Output the [x, y] coordinate of the center of the cell containing the given text.  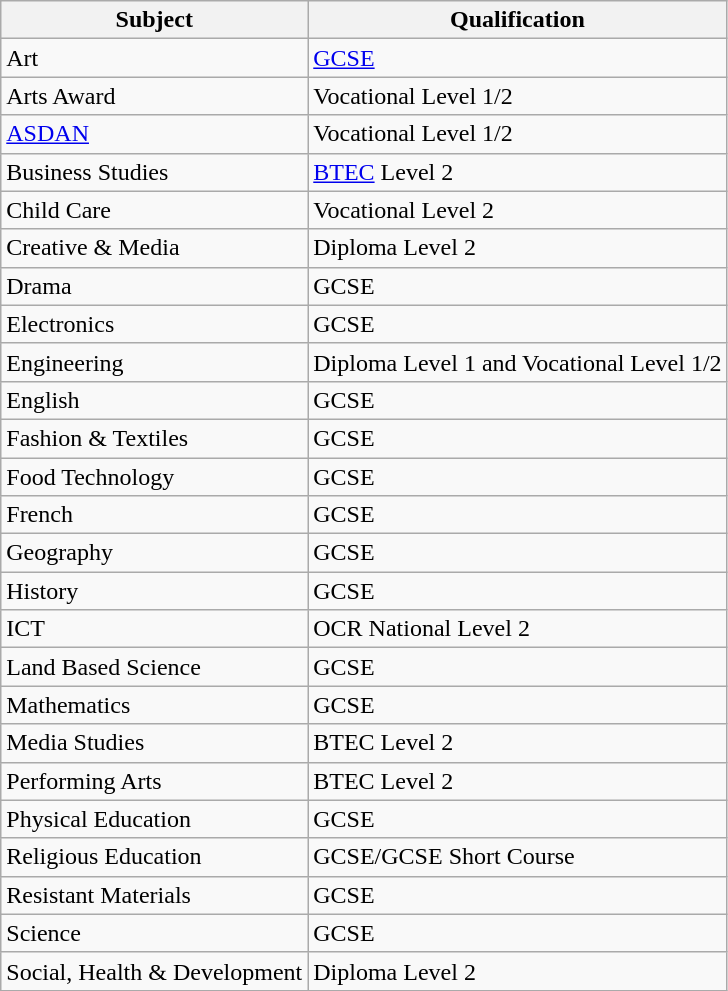
Performing Arts [154, 781]
Drama [154, 286]
Food Technology [154, 477]
Creative & Media [154, 248]
History [154, 591]
OCR National Level 2 [518, 629]
Child Care [154, 210]
French [154, 515]
Media Studies [154, 743]
Electronics [154, 324]
Science [154, 933]
Arts Award [154, 96]
Mathematics [154, 705]
Physical Education [154, 819]
ICT [154, 629]
Business Studies [154, 172]
ASDAN [154, 134]
Engineering [154, 362]
English [154, 400]
Resistant Materials [154, 895]
Fashion & Textiles [154, 438]
Diploma Level 1 and Vocational Level 1/2 [518, 362]
Social, Health & Development [154, 971]
Land Based Science [154, 667]
Vocational Level 2 [518, 210]
Art [154, 58]
Religious Education [154, 857]
Qualification [518, 20]
GCSE/GCSE Short Course [518, 857]
Geography [154, 553]
Subject [154, 20]
